Locate the cell with the specified text and output its (X, Y) center coordinate. 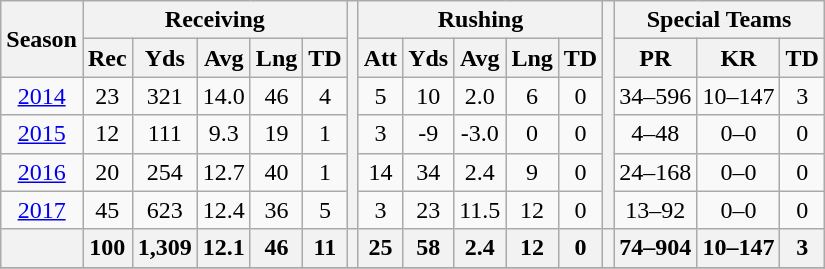
4 (325, 96)
24–168 (656, 172)
13–92 (656, 210)
9.3 (224, 134)
34 (428, 172)
2017 (42, 210)
Receiving (214, 20)
14.0 (224, 96)
1,309 (164, 248)
2014 (42, 96)
12.4 (224, 210)
6 (532, 96)
-3.0 (480, 134)
111 (164, 134)
623 (164, 210)
9 (532, 172)
100 (107, 248)
14 (380, 172)
45 (107, 210)
254 (164, 172)
74–904 (656, 248)
Rec (107, 58)
20 (107, 172)
12.1 (224, 248)
PR (656, 58)
KR (738, 58)
40 (276, 172)
2.0 (480, 96)
2015 (42, 134)
10 (428, 96)
-9 (428, 134)
12.7 (224, 172)
19 (276, 134)
Rushing (480, 20)
2016 (42, 172)
36 (276, 210)
11 (325, 248)
321 (164, 96)
11.5 (480, 210)
34–596 (656, 96)
Special Teams (720, 20)
Season (42, 39)
Att (380, 58)
25 (380, 248)
58 (428, 248)
4–48 (656, 134)
